Identify which cell holds the provided text, then report its [x, y] central coordinate. 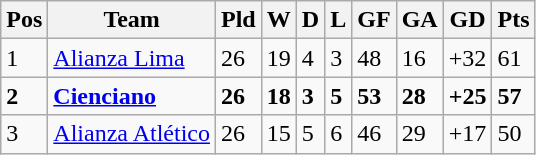
46 [374, 134]
53 [374, 96]
1 [24, 58]
L [338, 20]
Pos [24, 20]
50 [514, 134]
15 [278, 134]
4 [310, 58]
Alianza Atlético [132, 134]
28 [420, 96]
2 [24, 96]
+17 [468, 134]
GD [468, 20]
16 [420, 58]
GF [374, 20]
GA [420, 20]
+25 [468, 96]
57 [514, 96]
Alianza Lima [132, 58]
W [278, 20]
18 [278, 96]
Cienciano [132, 96]
48 [374, 58]
Team [132, 20]
6 [338, 134]
61 [514, 58]
D [310, 20]
Pts [514, 20]
+32 [468, 58]
19 [278, 58]
Pld [238, 20]
29 [420, 134]
